Return the (X, Y) coordinate for the center point of the cell that contains the specified text.  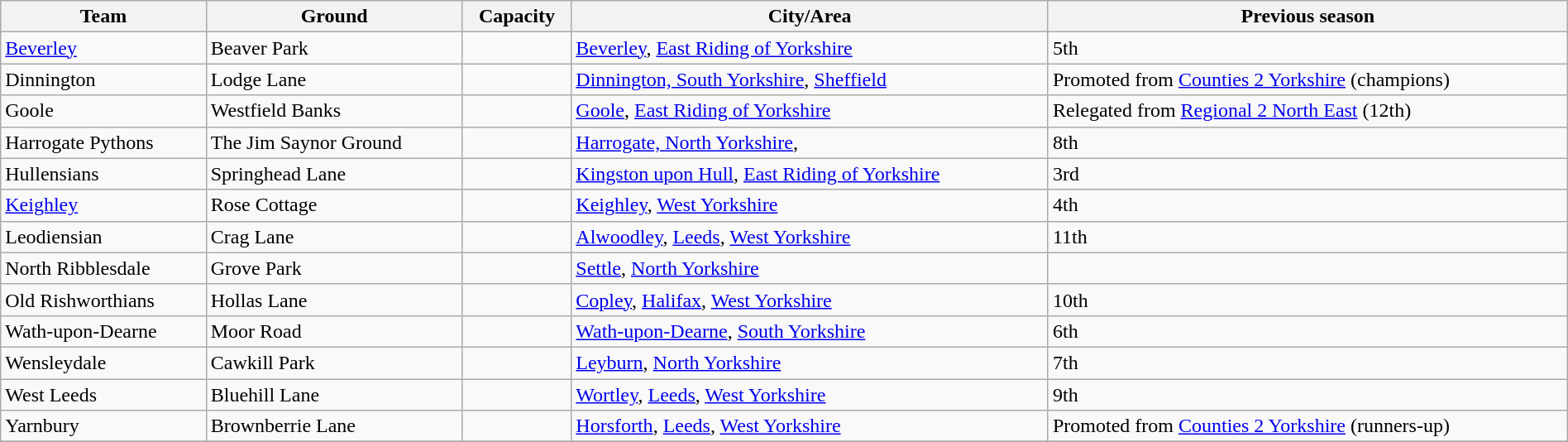
Horsforth, Leeds, West Yorkshire (810, 426)
Promoted from Counties 2 Yorkshire (champions) (1307, 79)
10th (1307, 300)
Harrogate, North Yorkshire, (810, 142)
Yarnbury (103, 426)
Old Rishworthians (103, 300)
Grove Park (334, 268)
Previous season (1307, 17)
Brownberrie Lane (334, 426)
Promoted from Counties 2 Yorkshire (runners-up) (1307, 426)
Kingston upon Hull, East Riding of Yorkshire (810, 174)
Beverley (103, 48)
Lodge Lane (334, 79)
Harrogate Pythons (103, 142)
Hullensians (103, 174)
Westfield Banks (334, 111)
Rose Cottage (334, 205)
Goole (103, 111)
Bluehill Lane (334, 395)
Cawkill Park (334, 363)
North Ribblesdale (103, 268)
Settle, North Yorkshire (810, 268)
Goole, East Riding of Yorkshire (810, 111)
Dinnington (103, 79)
The Jim Saynor Ground (334, 142)
City/Area (810, 17)
6th (1307, 331)
Relegated from Regional 2 North East (12th) (1307, 111)
Springhead Lane (334, 174)
Beverley, East Riding of Yorkshire (810, 48)
Keighley (103, 205)
Wath-upon-Dearne (103, 331)
Copley, Halifax, West Yorkshire (810, 300)
Wensleydale (103, 363)
Ground (334, 17)
Keighley, West Yorkshire (810, 205)
Wath-upon-Dearne, South Yorkshire (810, 331)
Wortley, Leeds, West Yorkshire (810, 395)
11th (1307, 237)
Alwoodley, Leeds, West Yorkshire (810, 237)
3rd (1307, 174)
Capacity (517, 17)
Moor Road (334, 331)
Leodiensian (103, 237)
West Leeds (103, 395)
9th (1307, 395)
7th (1307, 363)
Dinnington, South Yorkshire, Sheffield (810, 79)
Team (103, 17)
Hollas Lane (334, 300)
Beaver Park (334, 48)
Crag Lane (334, 237)
4th (1307, 205)
5th (1307, 48)
8th (1307, 142)
Leyburn, North Yorkshire (810, 363)
